Output the [X, Y] coordinate of the center of the cell containing the given text.  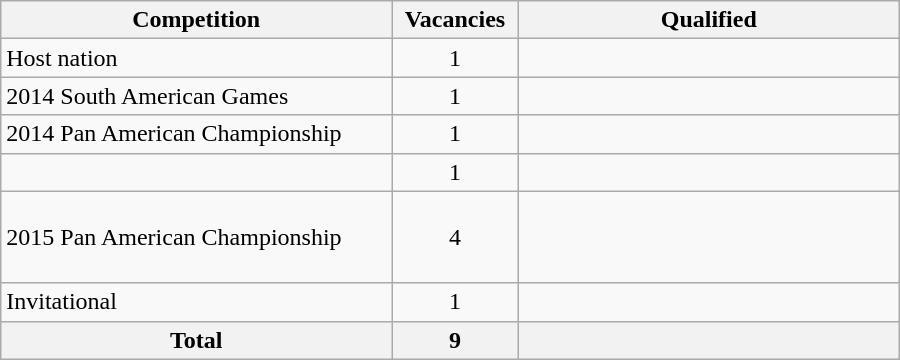
Total [196, 340]
Invitational [196, 302]
2014 Pan American Championship [196, 134]
2015 Pan American Championship [196, 237]
Host nation [196, 58]
Qualified [708, 20]
Competition [196, 20]
2014 South American Games [196, 96]
Vacancies [456, 20]
9 [456, 340]
4 [456, 237]
